Locate the cell with the specified text and output its [x, y] center coordinate. 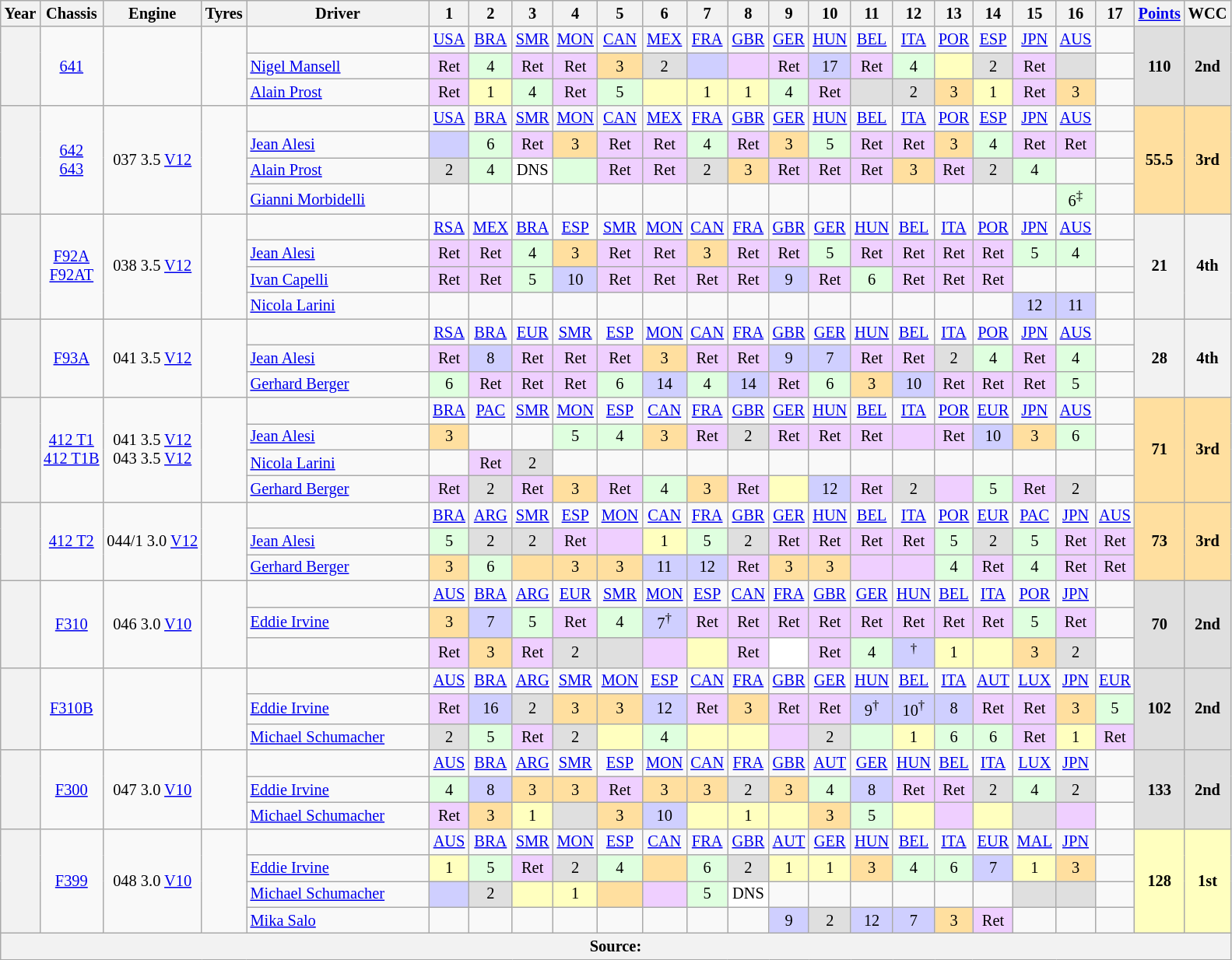
21 [1160, 266]
28 [1160, 358]
Engine [153, 13]
110 [1160, 65]
F93A [72, 358]
F310 [72, 624]
048 3.0 V10 [153, 881]
9† [872, 708]
15 [1035, 13]
041 3.5 V12043 3.5 V12 [153, 450]
133 [1160, 789]
71 [1160, 450]
Source: [616, 947]
70 [1160, 624]
7† [665, 622]
WCC [1208, 13]
Gianni Morbidelli [338, 199]
F399 [72, 881]
13 [954, 13]
Year [20, 13]
1st [1208, 881]
041 3.5 V12 [153, 358]
Ivan Capelli [338, 279]
102 [1160, 709]
Nigel Mansell [338, 66]
Points [1160, 13]
046 3.0 V10 [153, 624]
F300 [72, 789]
F310B [72, 709]
55.5 [1160, 159]
Driver [338, 13]
641 [72, 65]
73 [1160, 541]
412 T1412 T1B [72, 450]
047 3.0 V10 [153, 789]
642643 [72, 159]
128 [1160, 881]
Chassis [72, 13]
412 T2 [72, 541]
10† [914, 708]
Mika Salo [338, 920]
† [914, 652]
Tyres [224, 13]
F92AF92AT [72, 266]
MAL [1035, 842]
044/1 3.0 V12 [153, 541]
6‡ [1076, 199]
037 3.5 V12 [153, 159]
038 3.5 V12 [153, 266]
